From the cell containing the given text, extract its center point as (X, Y) coordinate. 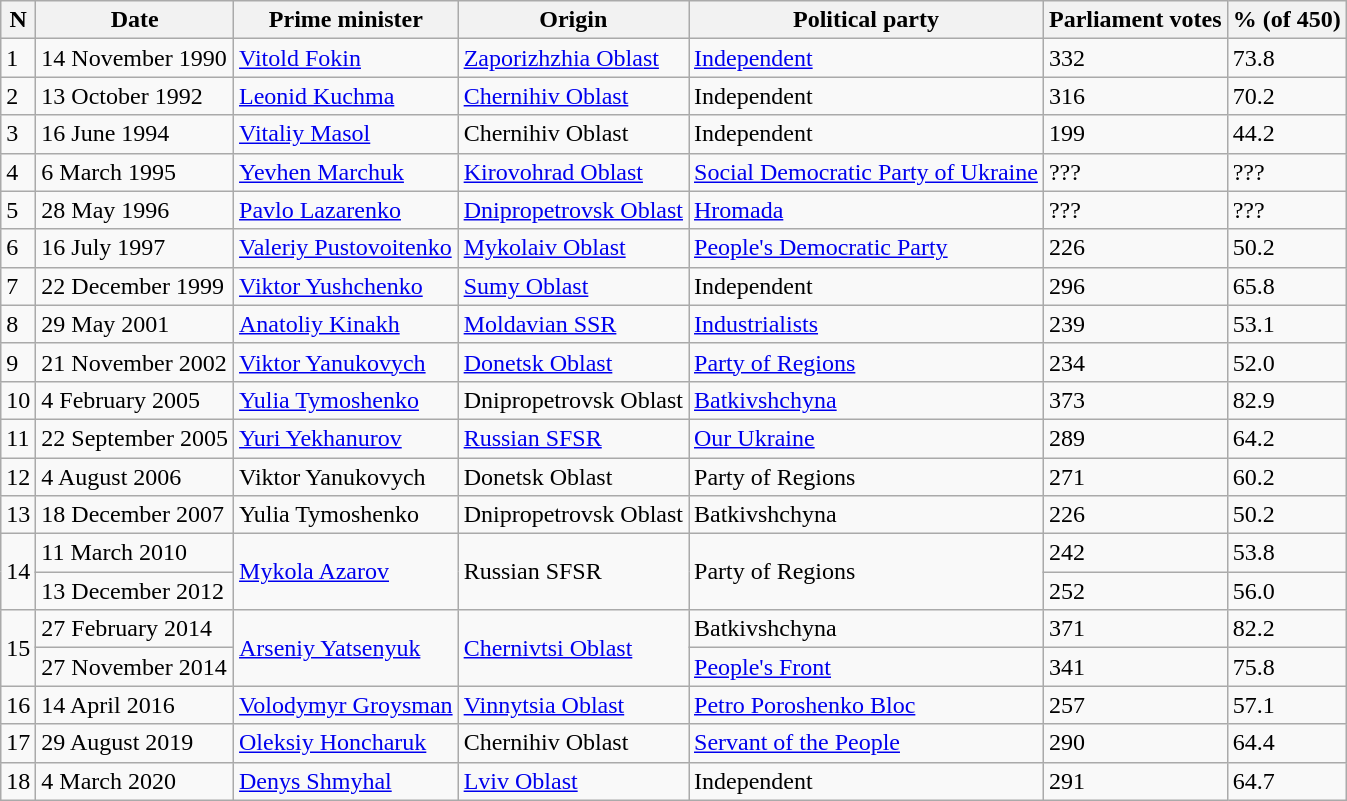
27 November 2014 (135, 667)
296 (1135, 286)
13 (18, 515)
371 (1135, 629)
Leonid Kuchma (346, 96)
64.4 (1286, 743)
5 (18, 210)
15 (18, 648)
Zaporizhzhia Oblast (573, 58)
291 (1135, 781)
271 (1135, 477)
Prime minister (346, 20)
Oleksiy Honcharuk (346, 743)
Hromada (866, 210)
75.8 (1286, 667)
Origin (573, 20)
Viktor Yushchenko (346, 286)
18 (18, 781)
316 (1135, 96)
Kirovohrad Oblast (573, 172)
Volodymyr Groysman (346, 705)
10 (18, 400)
44.2 (1286, 134)
242 (1135, 553)
13 October 1992 (135, 96)
82.9 (1286, 400)
3 (18, 134)
65.8 (1286, 286)
11 (18, 438)
Yevhen Marchuk (346, 172)
16 July 1997 (135, 248)
6 March 1995 (135, 172)
21 November 2002 (135, 362)
22 September 2005 (135, 438)
4 February 2005 (135, 400)
4 March 2020 (135, 781)
57.1 (1286, 705)
53.1 (1286, 324)
Date (135, 20)
1 (18, 58)
2 (18, 96)
234 (1135, 362)
27 February 2014 (135, 629)
16 (18, 705)
4 (18, 172)
29 August 2019 (135, 743)
13 December 2012 (135, 591)
252 (1135, 591)
16 June 1994 (135, 134)
257 (1135, 705)
Servant of the People (866, 743)
11 March 2010 (135, 553)
Arseniy Yatsenyuk (346, 648)
Political party (866, 20)
373 (1135, 400)
Valeriy Pustovoitenko (346, 248)
Yuri Yekhanurov (346, 438)
14 April 2016 (135, 705)
Chernivtsi Oblast (573, 648)
17 (18, 743)
Parliament votes (1135, 20)
Mykola Azarov (346, 572)
290 (1135, 743)
Industrialists (866, 324)
70.2 (1286, 96)
9 (18, 362)
Vitold Fokin (346, 58)
4 August 2006 (135, 477)
Mykolaiv Oblast (573, 248)
People's Democratic Party (866, 248)
Denys Shmyhal (346, 781)
Social Democratic Party of Ukraine (866, 172)
6 (18, 248)
Sumy Oblast (573, 286)
52.0 (1286, 362)
Pavlo Lazarenko (346, 210)
64.7 (1286, 781)
7 (18, 286)
53.8 (1286, 553)
28 May 1996 (135, 210)
People's Front (866, 667)
332 (1135, 58)
22 December 1999 (135, 286)
14 November 1990 (135, 58)
239 (1135, 324)
341 (1135, 667)
% (of 450) (1286, 20)
64.2 (1286, 438)
18 December 2007 (135, 515)
289 (1135, 438)
Anatoliy Kinakh (346, 324)
8 (18, 324)
56.0 (1286, 591)
Our Ukraine (866, 438)
29 May 2001 (135, 324)
Vinnytsia Oblast (573, 705)
Vitaliy Masol (346, 134)
73.8 (1286, 58)
60.2 (1286, 477)
82.2 (1286, 629)
Moldavian SSR (573, 324)
Lviv Oblast (573, 781)
Petro Poroshenko Bloc (866, 705)
14 (18, 572)
N (18, 20)
12 (18, 477)
199 (1135, 134)
